Detect which cell encompasses the target text, then output its [x, y] center coordinate. 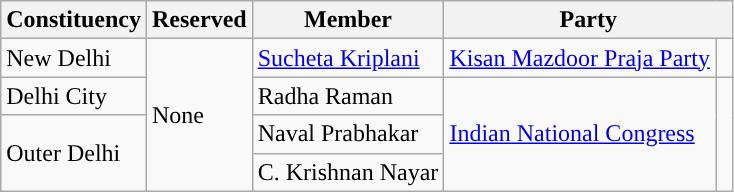
New Delhi [74, 58]
Kisan Mazdoor Praja Party [580, 58]
Radha Raman [348, 96]
Naval Prabhakar [348, 134]
Party [588, 20]
Sucheta Kriplani [348, 58]
C. Krishnan Nayar [348, 172]
Constituency [74, 20]
Member [348, 20]
Indian National Congress [580, 134]
Delhi City [74, 96]
Outer Delhi [74, 153]
Reserved [199, 20]
None [199, 115]
